Capture the cell that displays the provided text and extract its (X, Y) central coordinate. 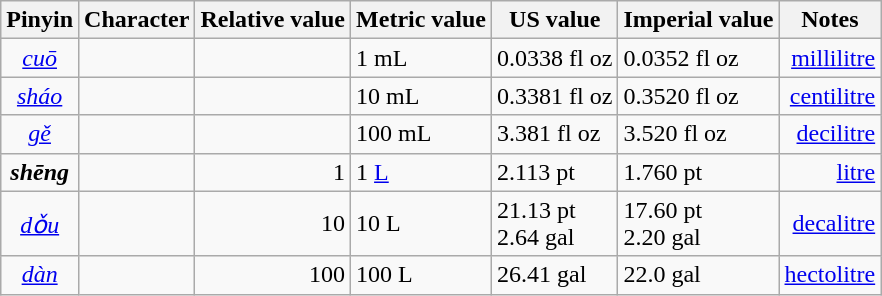
1 L (422, 172)
decilitre (830, 134)
1 mL (422, 58)
10 mL (422, 96)
1.760 pt (698, 172)
Relative value (273, 20)
0.0338 fl oz (555, 58)
Notes (830, 20)
centilitre (830, 96)
gě (40, 134)
sháo (40, 96)
decalitre (830, 224)
hectolitre (830, 275)
22.0 gal (698, 275)
Metric value (422, 20)
3.520 fl oz (698, 134)
dǒu (40, 224)
17.60 pt2.20 gal (698, 224)
Pinyin (40, 20)
10 (273, 224)
Character (137, 20)
21.13 pt2.64 gal (555, 224)
shēng (40, 172)
cuō (40, 58)
dàn (40, 275)
millilitre (830, 58)
26.41 gal (555, 275)
0.3520 fl oz (698, 96)
100 mL (422, 134)
2.113 pt (555, 172)
100 (273, 275)
100 L (422, 275)
Imperial value (698, 20)
1 (273, 172)
0.0352 fl oz (698, 58)
3.381 fl oz (555, 134)
10 L (422, 224)
0.3381 fl oz (555, 96)
litre (830, 172)
US value (555, 20)
